From the cell containing the given text, extract its center point as (x, y) coordinate. 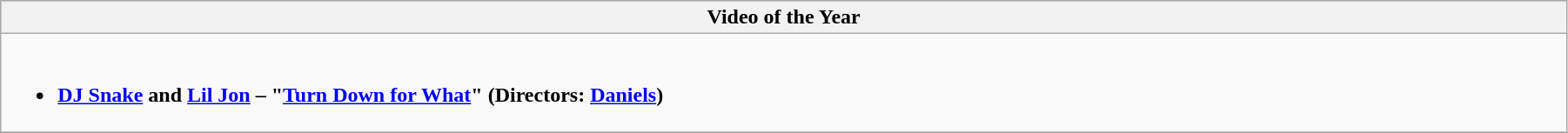
DJ Snake and Lil Jon – "Turn Down for What" (Directors: Daniels) (784, 83)
Video of the Year (784, 17)
